Return the (X, Y) coordinate for the center point of the cell that contains the specified text.  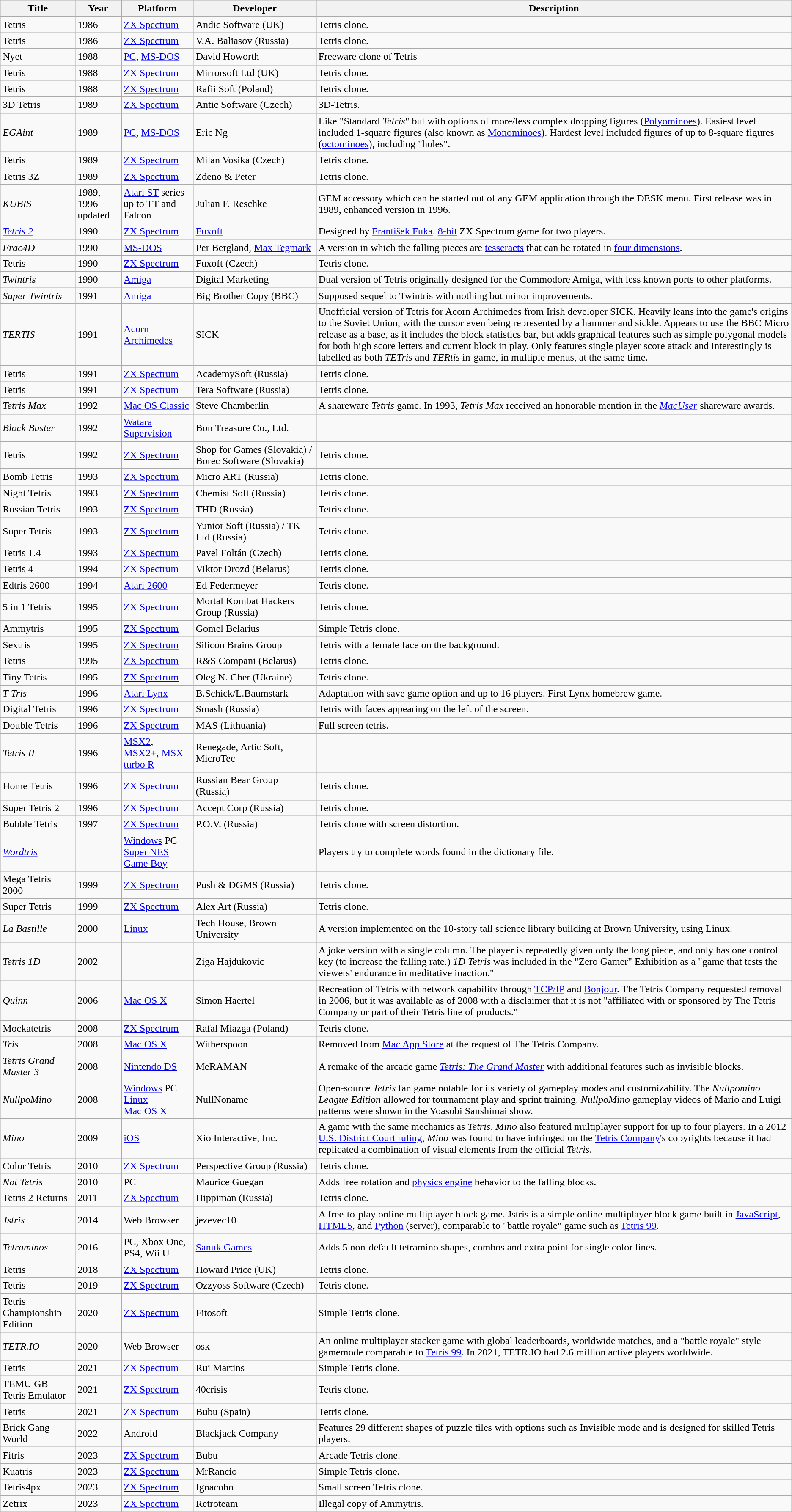
B.Schick/L.Baumstark (255, 693)
2002 (98, 962)
Platform (157, 8)
Title (38, 8)
Tetris Grand Master 3 (38, 1066)
Quinn (38, 1001)
Xio Interactive, Inc. (255, 1138)
2014 (98, 1220)
2022 (98, 1434)
SICK (255, 335)
Windows PCSuper NESGame Boy (157, 851)
Tetris Championship Edition (38, 1313)
Howard Price (UK) (255, 1269)
MeRAMAN (255, 1066)
Bubu (255, 1455)
Mockatetris (38, 1028)
EGAint (38, 132)
Julian F. Reschke (255, 204)
Ozzyoss Software (Czech) (255, 1285)
MS-DOS (157, 248)
Tetris Max (38, 406)
TERTIS (38, 335)
Small screen Tetris clone. (554, 1487)
Supposed sequel to Twintris with nothing but minor improvements. (554, 296)
Frac4D (38, 248)
PC (157, 1182)
Bubu (Spain) (255, 1412)
Tetris 2 (38, 231)
Kuatris (38, 1471)
Tetraminos (38, 1248)
2006 (98, 1001)
Mac OS Classic (157, 406)
Bomb Tetris (38, 477)
Steve Chamberlin (255, 406)
Milan Vosika (Czech) (255, 160)
Super Twintris (38, 296)
PC, Xbox One, PS4, Wii U (157, 1248)
Developer (255, 8)
Digital Tetris (38, 709)
Players try to complete words found in the dictionary file. (554, 851)
2018 (98, 1269)
Linux (157, 928)
Freeware clone of Tetris (554, 57)
Fuxoft (Czech) (255, 264)
Rui Martins (255, 1368)
Tetris with a female face on the background. (554, 645)
Retroteam (255, 1504)
Arcade Tetris clone. (554, 1455)
Tiny Tetris (38, 677)
Accept Corp (Russia) (255, 808)
5 in 1 Tetris (38, 607)
3D-Tetris. (554, 105)
T-Tris (38, 693)
Atari ST series up to TT and Falcon (157, 204)
Mirrorsoft Ltd (UK) (255, 73)
TEMU GB Tetris Emulator (38, 1390)
R&S Compani (Belarus) (255, 661)
40crisis (255, 1390)
Ziga Hajdukovic (255, 962)
MSX2, MSX2+, MSX turbo R (157, 753)
Adds 5 non-default tetramino shapes, combos and extra point for single color lines. (554, 1248)
Andic Software (UK) (255, 25)
Smash (Russia) (255, 709)
Sextris (38, 645)
Rafii Soft (Poland) (255, 89)
Removed from Mac App Store at the request of The Tetris Company. (554, 1044)
Yunior Soft (Russia) / TK Ltd (Russia) (255, 531)
iOS (157, 1138)
Tetris 2 Returns (38, 1198)
Maurice Guegan (255, 1182)
La Bastille (38, 928)
P.O.V. (Russia) (255, 824)
Tera Software (Russia) (255, 390)
Fitris (38, 1455)
MrRancio (255, 1471)
Tris (38, 1044)
Alex Art (Russia) (255, 906)
Ed Federmeyer (255, 585)
Chemist Soft (Russia) (255, 493)
A version in which the falling pieces are tesseracts that can be rotated in four dimensions. (554, 248)
Mortal Kombat Hackers Group (Russia) (255, 607)
Mega Tetris 2000 (38, 884)
Gomel Belarius (255, 629)
Digital Marketing (255, 280)
Night Tetris (38, 493)
Bon Treasure Co., Ltd. (255, 427)
Viktor Drozd (Belarus) (255, 569)
Atari Lynx (157, 693)
Witherspoon (255, 1044)
Acorn Archimedes (157, 335)
KUBIS (38, 204)
Pavel Foltán (Czech) (255, 553)
Antic Software (Czech) (255, 105)
Wordtris (38, 851)
Jstris (38, 1220)
Home Tetris (38, 786)
Dual version of Tetris originally designed for the Commodore Amiga, with less known ports to other platforms. (554, 280)
Big Brother Copy (BBC) (255, 296)
Shop for Games (Slovakia) / Borec Software (Slovakia) (255, 455)
Bubble Tetris (38, 824)
Push & DGMS (Russia) (255, 884)
Illegal copy of Ammytris. (554, 1504)
Fitosoft (255, 1313)
GEM accessory which can be started out of any GEM application through the DESK menu. First release was in 1989, enhanced version in 1996. (554, 204)
Rafal Miazga (Poland) (255, 1028)
Full screen tetris. (554, 725)
Silicon Brains Group (255, 645)
Watara Supervision (157, 427)
Android (157, 1434)
V.A. Baliasov (Russia) (255, 41)
Russian Tetris (38, 509)
THD (Russia) (255, 509)
Micro ART (Russia) (255, 477)
Russian Bear Group (Russia) (255, 786)
Ignacobo (255, 1487)
Windows PCLinuxMac OS X (157, 1099)
2011 (98, 1198)
Sanuk Games (255, 1248)
2016 (98, 1248)
Tetris 4 (38, 569)
1989, 1996 updated (98, 204)
Brick Gang World (38, 1434)
Tetris 1D (38, 962)
Mino (38, 1138)
Zdeno & Peter (255, 176)
Description (554, 8)
1997 (98, 824)
Zetrix (38, 1504)
David Howorth (255, 57)
jezevec10 (255, 1220)
Adds free rotation and physics engine behavior to the falling blocks. (554, 1182)
2000 (98, 928)
NullNoname (255, 1099)
Nyet (38, 57)
Block Buster (38, 427)
A version implemented on the 10-story tall science library building at Brown University, using Linux. (554, 928)
Designed by František Fuka. 8-bit ZX Spectrum game for two players. (554, 231)
A shareware Tetris game. In 1993, Tetris Max received an honorable mention in the MacUser shareware awards. (554, 406)
Renegade, Artic Soft, MicroTec (255, 753)
3D Tetris (38, 105)
Not Tetris (38, 1182)
Tetris 1.4 (38, 553)
TETR.IO (38, 1346)
Tech House, Brown University (255, 928)
AcademySoft (Russia) (255, 374)
Simon Haertel (255, 1001)
Double Tetris (38, 725)
Blackjack Company (255, 1434)
Super Tetris 2 (38, 808)
Hippiman (Russia) (255, 1198)
Year (98, 8)
osk (255, 1346)
Tetris with faces appearing on the left of the screen. (554, 709)
2009 (98, 1138)
Tetris4px (38, 1487)
Fuxoft (255, 231)
Ammytris (38, 629)
Atari 2600 (157, 585)
Tetris clone with screen distortion. (554, 824)
Perspective Group (Russia) (255, 1166)
Features 29 different shapes of puzzle tiles with options such as Invisible mode and is designed for skilled Tetris players. (554, 1434)
Tetris II (38, 753)
2019 (98, 1285)
Adaptation with save game option and up to 16 players. First Lynx homebrew game. (554, 693)
A remake of the arcade game Tetris: The Grand Master with additional features such as invisible blocks. (554, 1066)
Eric Ng (255, 132)
MAS (Lithuania) (255, 725)
Per Bergland, Max Tegmark (255, 248)
Edtris 2600 (38, 585)
Color Tetris (38, 1166)
Tetris 3Z (38, 176)
Twintris (38, 280)
Nintendo DS (157, 1066)
NullpoMino (38, 1099)
Oleg N. Cher (Ukraine) (255, 677)
